Determine the [X, Y] coordinate at the center of the cell enclosing the given text.  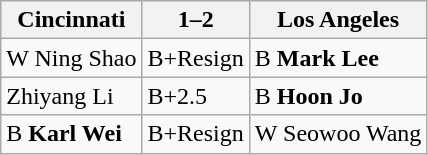
Los Angeles [338, 20]
B Hoon Jo [338, 96]
B Mark Lee [338, 58]
W Ning Shao [72, 58]
B+2.5 [196, 96]
Cincinnati [72, 20]
W Seowoo Wang [338, 134]
B Karl Wei [72, 134]
Zhiyang Li [72, 96]
1–2 [196, 20]
